Provide the (x, y) coordinate of the cell's center where the given text is located.  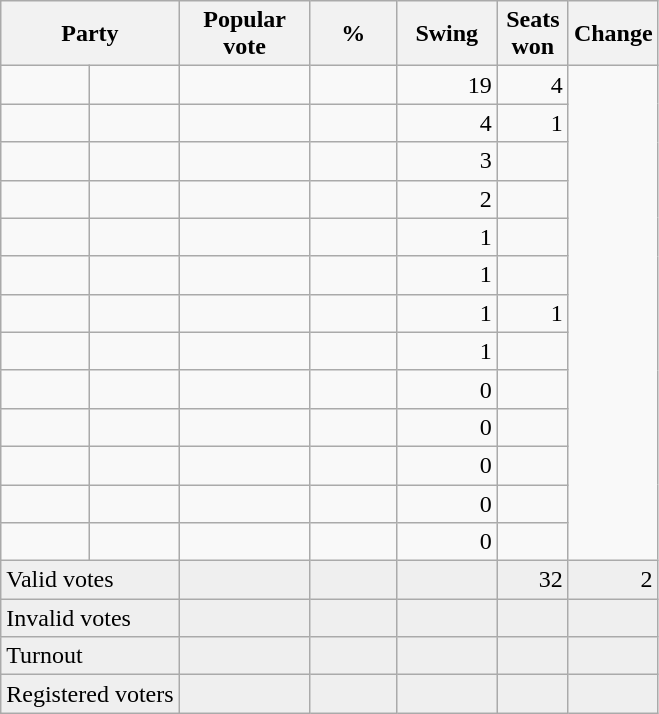
Swing (446, 34)
Party (90, 34)
Seatswon (532, 34)
32 (532, 580)
% (353, 34)
Registered voters (90, 694)
3 (446, 161)
Popular vote (244, 34)
Change (613, 34)
19 (446, 85)
Turnout (90, 656)
Invalid votes (90, 618)
Valid votes (90, 580)
